Find where the given text appears and provide that cell's center as [x, y] coordinate. 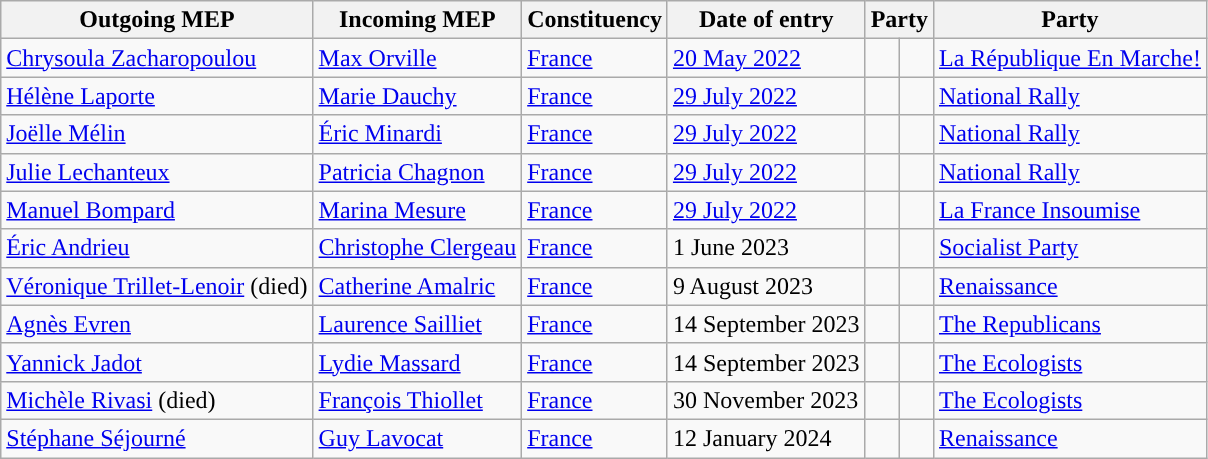
Stéphane Séjourné [157, 438]
Marie Dauchy [418, 96]
9 August 2023 [766, 286]
Catherine Amalric [418, 286]
20 May 2022 [766, 58]
Agnès Evren [157, 324]
François Thiollet [418, 400]
Marina Mesure [418, 210]
Constituency [595, 20]
The Republicans [1070, 324]
Socialist Party [1070, 248]
Max Orville [418, 58]
Michèle Rivasi (died) [157, 400]
Julie Lechanteux [157, 172]
Lydie Massard [418, 362]
Incoming MEP [418, 20]
Joëlle Mélin [157, 134]
Chrysoula Zacharopoulou [157, 58]
Hélène Laporte [157, 96]
Manuel Bompard [157, 210]
Christophe Clergeau [418, 248]
Éric Minardi [418, 134]
Patricia Chagnon [418, 172]
Laurence Sailliet [418, 324]
La France Insoumise [1070, 210]
30 November 2023 [766, 400]
1 June 2023 [766, 248]
Éric Andrieu [157, 248]
La République En Marche! [1070, 58]
Outgoing MEP [157, 20]
12 January 2024 [766, 438]
Véronique Trillet-Lenoir (died) [157, 286]
Date of entry [766, 20]
Guy Lavocat [418, 438]
Yannick Jadot [157, 362]
